From the cell containing the given text, extract its center point as (X, Y) coordinate. 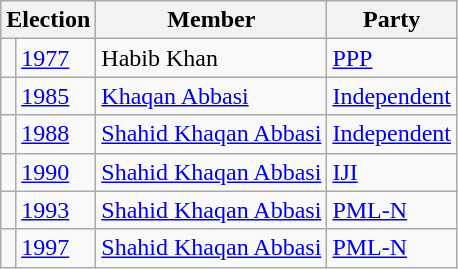
Habib Khan (212, 58)
1985 (56, 96)
1977 (56, 58)
IJI (392, 172)
PPP (392, 58)
1997 (56, 248)
Khaqan Abbasi (212, 96)
1990 (56, 172)
Member (212, 20)
1993 (56, 210)
Party (392, 20)
1988 (56, 134)
Election (48, 20)
